Detect which cell encompasses the target text, then output its (x, y) center coordinate. 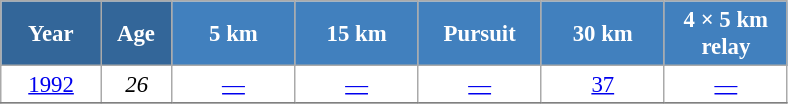
4 × 5 km relay (726, 34)
Year (52, 34)
1992 (52, 85)
26 (136, 85)
15 km (356, 34)
Pursuit (480, 34)
Age (136, 34)
30 km (602, 34)
5 km (234, 34)
37 (602, 85)
